Capture the cell that displays the provided text and extract its [X, Y] central coordinate. 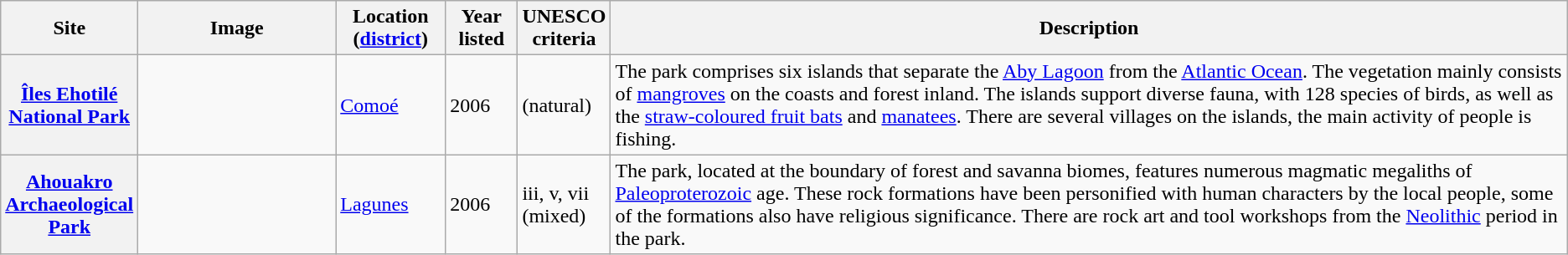
Location (district) [390, 28]
Year listed [482, 28]
Image [237, 28]
Îles Ehotilé National Park [70, 105]
Comoé [390, 105]
Ahouakro Archaeological Park [70, 204]
UNESCO criteria [565, 28]
Lagunes [390, 204]
(natural) [565, 105]
Site [70, 28]
iii, v, vii (mixed) [565, 204]
Description [1089, 28]
